Extract the [X, Y] coordinate from the center of the cell holding the provided text.  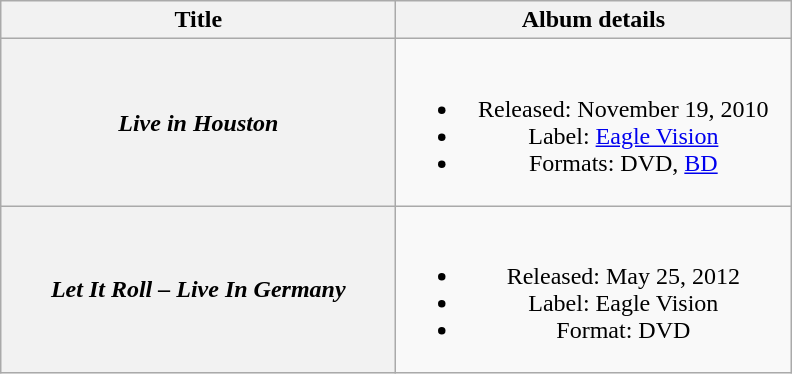
Let It Roll – Live In Germany [198, 290]
Title [198, 20]
Live in Houston [198, 122]
Released: November 19, 2010Label: Eagle VisionFormats: DVD, BD [594, 122]
Album details [594, 20]
Released: May 25, 2012Label: Eagle VisionFormat: DVD [594, 290]
